Search for the cell housing the specified text and yield its [x, y] center coordinate. 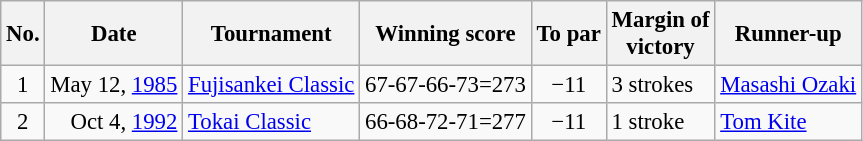
Tournament [272, 34]
66-68-72-71=277 [446, 122]
Tokai Classic [272, 122]
Masashi Ozaki [788, 85]
Margin ofvictory [660, 34]
67-67-66-73=273 [446, 85]
No. [23, 34]
May 12, 1985 [114, 85]
Oct 4, 1992 [114, 122]
To par [568, 34]
Fujisankei Classic [272, 85]
1 stroke [660, 122]
1 [23, 85]
Date [114, 34]
2 [23, 122]
Runner-up [788, 34]
3 strokes [660, 85]
Winning score [446, 34]
Tom Kite [788, 122]
